Determine the [x, y] coordinate at the center of the cell enclosing the given text.  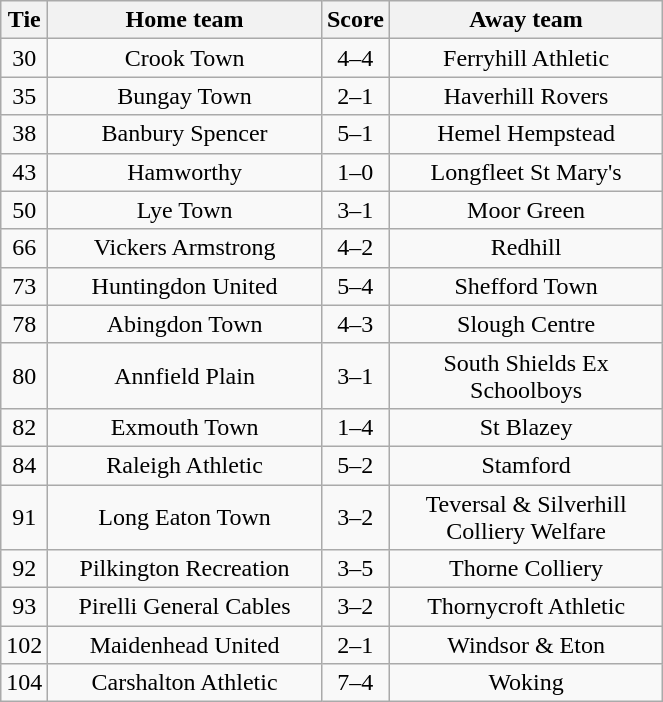
73 [24, 286]
93 [24, 607]
Haverhill Rovers [526, 96]
Windsor & Eton [526, 645]
Vickers Armstrong [185, 248]
Raleigh Athletic [185, 465]
4–3 [355, 324]
1–0 [355, 172]
91 [24, 516]
3–5 [355, 569]
Home team [185, 20]
Annfield Plain [185, 376]
Crook Town [185, 58]
Ferryhill Athletic [526, 58]
Banbury Spencer [185, 134]
Shefford Town [526, 286]
South Shields Ex Schoolboys [526, 376]
Exmouth Town [185, 427]
84 [24, 465]
Long Eaton Town [185, 516]
Score [355, 20]
Redhill [526, 248]
1–4 [355, 427]
38 [24, 134]
50 [24, 210]
Lye Town [185, 210]
Teversal & Silverhill Colliery Welfare [526, 516]
Moor Green [526, 210]
80 [24, 376]
35 [24, 96]
4–4 [355, 58]
102 [24, 645]
St Blazey [526, 427]
Tie [24, 20]
5–4 [355, 286]
Carshalton Athletic [185, 683]
Pirelli General Cables [185, 607]
Slough Centre [526, 324]
Stamford [526, 465]
Maidenhead United [185, 645]
Hamworthy [185, 172]
Hemel Hempstead [526, 134]
5–2 [355, 465]
4–2 [355, 248]
Woking [526, 683]
82 [24, 427]
Bungay Town [185, 96]
43 [24, 172]
Huntingdon United [185, 286]
78 [24, 324]
Thornycroft Athletic [526, 607]
7–4 [355, 683]
Abingdon Town [185, 324]
30 [24, 58]
Thorne Colliery [526, 569]
104 [24, 683]
5–1 [355, 134]
Longfleet St Mary's [526, 172]
Away team [526, 20]
Pilkington Recreation [185, 569]
92 [24, 569]
66 [24, 248]
